Search for the cell housing the specified text and yield its [x, y] center coordinate. 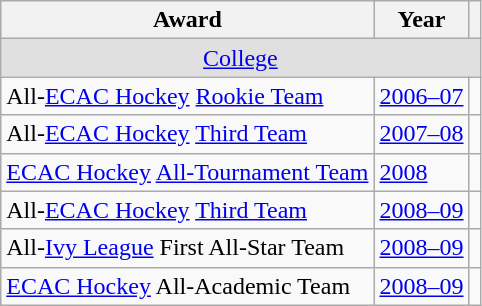
ECAC Hockey All-Tournament Team [188, 172]
2007–08 [422, 134]
2008 [422, 172]
Year [422, 20]
All-ECAC Hockey Rookie Team [188, 96]
College [240, 58]
All-Ivy League First All-Star Team [188, 248]
ECAC Hockey All-Academic Team [188, 286]
Award [188, 20]
2006–07 [422, 96]
